Capture the cell that displays the provided text and extract its [X, Y] central coordinate. 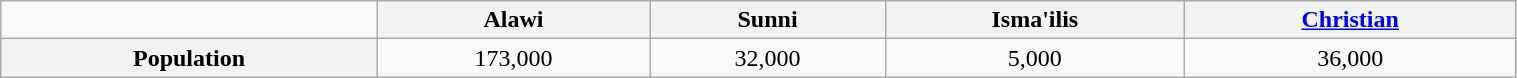
173,000 [513, 58]
36,000 [1350, 58]
Sunni [768, 20]
Alawi [513, 20]
32,000 [768, 58]
Isma'ilis [1034, 20]
Population [189, 58]
Christian [1350, 20]
5,000 [1034, 58]
